Identify which cell holds the provided text, then report its (X, Y) central coordinate. 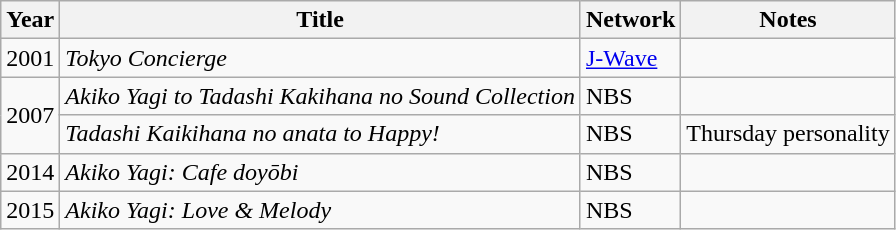
2015 (30, 210)
Notes (788, 20)
2007 (30, 115)
Akiko Yagi: Love & Melody (320, 210)
2014 (30, 172)
Network (630, 20)
Tadashi Kaikihana no anata to Happy! (320, 134)
Thursday personality (788, 134)
2001 (30, 58)
Tokyo Concierge (320, 58)
J-Wave (630, 58)
Title (320, 20)
Akiko Yagi: Cafe doyōbi (320, 172)
Akiko Yagi to Tadashi Kakihana no Sound Collection (320, 96)
Year (30, 20)
